Find where the given text appears and provide that cell's center as (x, y) coordinate. 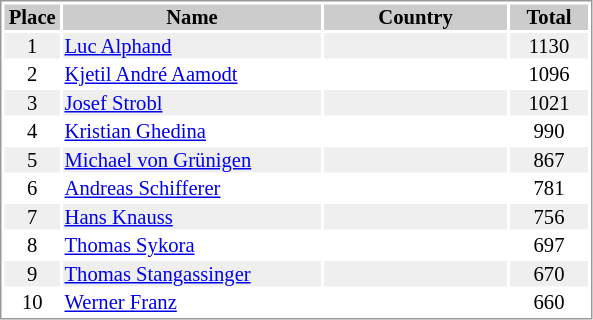
697 (549, 245)
Place (32, 17)
Hans Knauss (192, 217)
6 (32, 189)
Werner Franz (192, 303)
Andreas Schifferer (192, 189)
Country (416, 17)
9 (32, 274)
670 (549, 274)
1021 (549, 103)
Thomas Stangassinger (192, 274)
Kristian Ghedina (192, 131)
Total (549, 17)
3 (32, 103)
660 (549, 303)
Kjetil André Aamodt (192, 75)
8 (32, 245)
Luc Alphand (192, 46)
10 (32, 303)
1096 (549, 75)
756 (549, 217)
Michael von Grünigen (192, 160)
Josef Strobl (192, 103)
Thomas Sykora (192, 245)
990 (549, 131)
1130 (549, 46)
5 (32, 160)
Name (192, 17)
7 (32, 217)
781 (549, 189)
2 (32, 75)
1 (32, 46)
867 (549, 160)
4 (32, 131)
